Return the (X, Y) coordinate for the center point of the cell that contains the specified text.  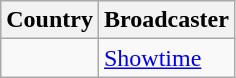
Broadcaster (166, 20)
Country (50, 20)
Showtime (166, 58)
